Identify which cell holds the provided text, then report its [x, y] central coordinate. 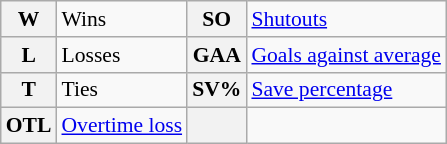
T [29, 90]
W [29, 19]
Save percentage [346, 90]
L [29, 55]
Ties [122, 90]
Overtime loss [122, 126]
Losses [122, 55]
GAA [216, 55]
Wins [122, 19]
Shutouts [346, 19]
SO [216, 19]
SV% [216, 90]
OTL [29, 126]
Goals against average [346, 55]
